Find where the given text appears and provide that cell's center as (X, Y) coordinate. 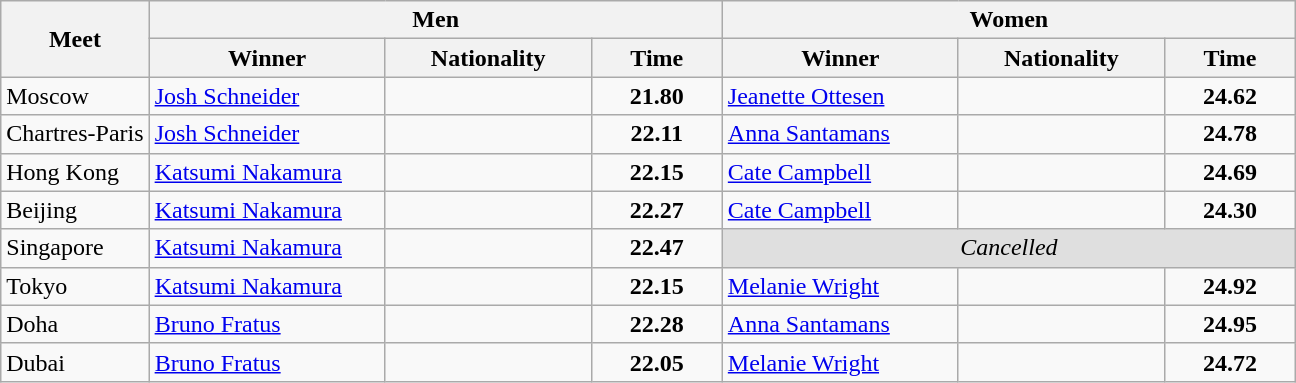
Beijing (75, 210)
24.92 (1230, 286)
21.80 (656, 96)
24.72 (1230, 362)
Chartres-Paris (75, 134)
24.69 (1230, 172)
Men (436, 20)
22.47 (656, 248)
24.78 (1230, 134)
Doha (75, 324)
24.30 (1230, 210)
Meet (75, 39)
Moscow (75, 96)
Cancelled (1008, 248)
Jeanette Ottesen (840, 96)
Dubai (75, 362)
22.05 (656, 362)
Hong Kong (75, 172)
24.62 (1230, 96)
22.11 (656, 134)
Women (1008, 20)
22.27 (656, 210)
Singapore (75, 248)
Tokyo (75, 286)
24.95 (1230, 324)
22.28 (656, 324)
